Extract the (X, Y) coordinate from the center of the cell holding the provided text.  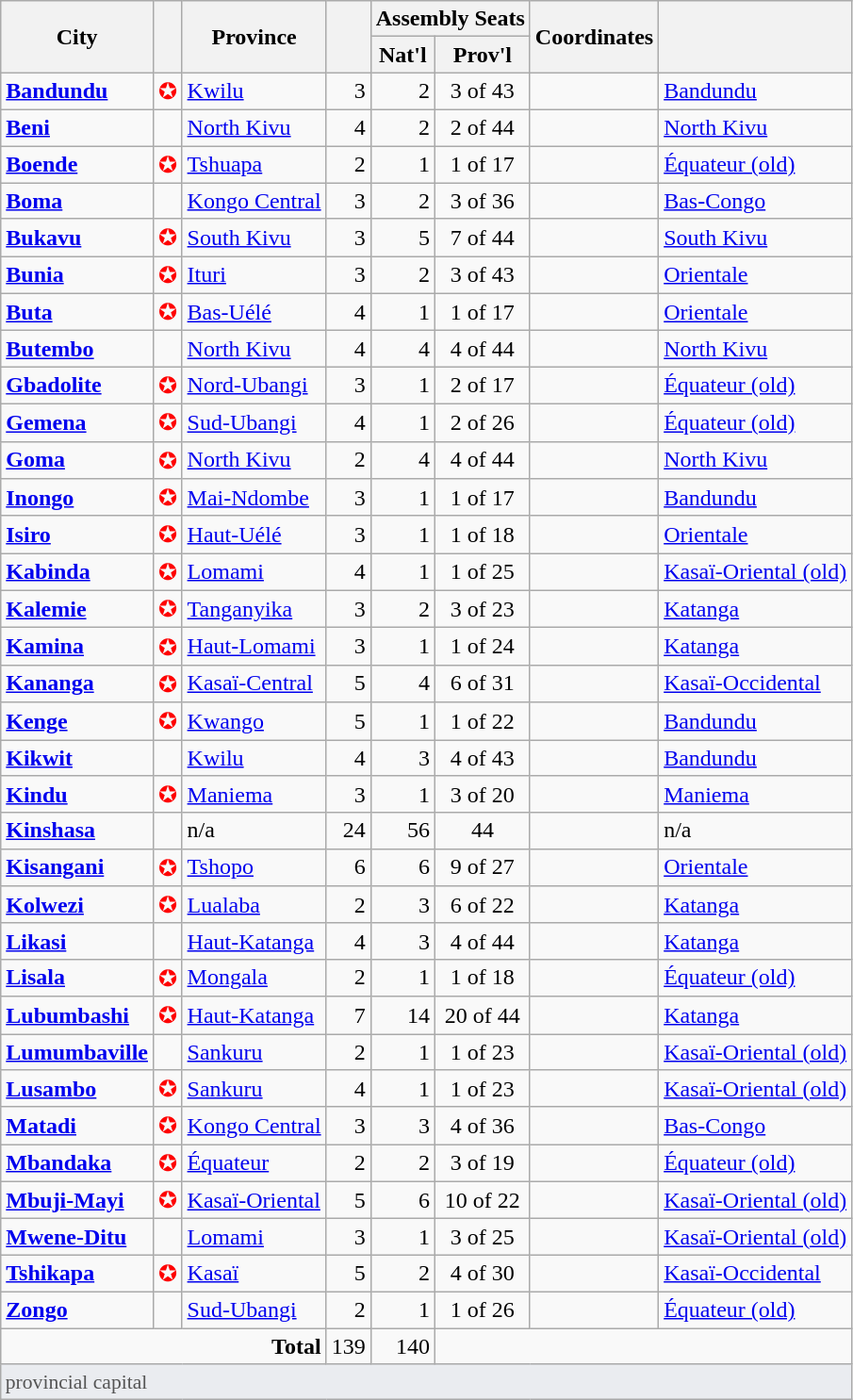
20 of 44 (483, 1015)
44 (483, 831)
Lumumbaville (77, 1051)
Total (164, 1345)
Likasi (77, 941)
Kananga (77, 684)
4 of 30 (483, 1274)
Kasaï-Central (254, 684)
Haut-Lomami (254, 647)
Kenge (77, 721)
2 of 17 (483, 386)
Nord-Ubangi (254, 386)
Kalemie (77, 609)
Lubumbashi (77, 1015)
9 of 27 (483, 867)
Gemena (77, 422)
Kasaï (254, 1274)
Coordinates (594, 37)
Bunia (77, 275)
Mwene-Ditu (77, 1237)
Gbadolite (77, 386)
Ituri (254, 275)
Mbuji-Mayi (77, 1200)
1 of 26 (483, 1309)
Zongo (77, 1309)
7 (349, 1015)
Lusambo (77, 1089)
3 of 20 (483, 795)
1 of 22 (483, 721)
Assembly Seats (451, 19)
Buta (77, 312)
10 of 22 (483, 1200)
Boende (77, 164)
Kikwit (77, 757)
1 of 25 (483, 572)
Tshikapa (77, 1274)
Isiro (77, 535)
1 of 24 (483, 647)
56 (402, 831)
Mbandaka (77, 1163)
Kwango (254, 721)
Équateur (254, 1163)
Boma (77, 201)
4 of 43 (483, 757)
6 of 31 (483, 684)
provincial capital (426, 1382)
Mongala (254, 978)
Province (254, 37)
Kabinda (77, 572)
Tshopo (254, 867)
Haut-Uélé (254, 535)
140 (402, 1345)
Lualaba (254, 905)
Goma (77, 460)
Beni (77, 127)
139 (349, 1345)
3 of 36 (483, 201)
Kamina (77, 647)
Nat'l (402, 55)
Lisala (77, 978)
2 of 26 (483, 422)
24 (349, 831)
Tshuapa (254, 164)
Inongo (77, 498)
3 of 23 (483, 609)
Mai-Ndombe (254, 498)
14 (402, 1015)
2 of 44 (483, 127)
Butembo (77, 349)
Matadi (77, 1126)
7 of 44 (483, 238)
Kasaï-Oriental (254, 1200)
Bukavu (77, 238)
4 of 36 (483, 1126)
3 of 25 (483, 1237)
3 of 19 (483, 1163)
City (77, 37)
Tanganyika (254, 609)
Kisangani (77, 867)
Prov'l (483, 55)
6 of 22 (483, 905)
Kindu (77, 795)
Kolwezi (77, 905)
Kinshasa (77, 831)
Bas-Uélé (254, 312)
